Locate the cell with the specified text and output its (X, Y) center coordinate. 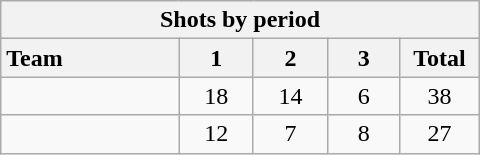
Total (440, 58)
Shots by period (240, 20)
2 (290, 58)
3 (364, 58)
8 (364, 134)
1 (216, 58)
12 (216, 134)
6 (364, 96)
38 (440, 96)
Team (90, 58)
14 (290, 96)
27 (440, 134)
18 (216, 96)
7 (290, 134)
